Determine the (X, Y) coordinate at the center of the cell enclosing the given text.  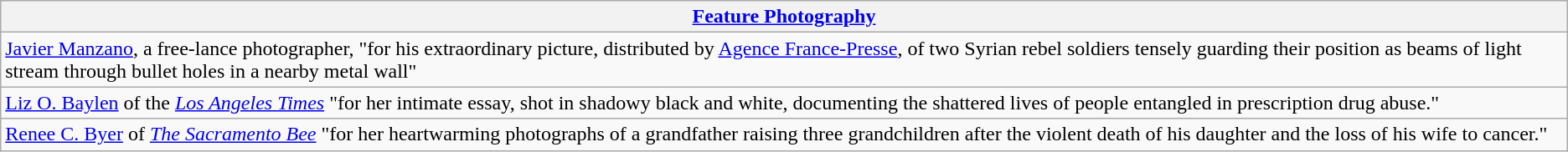
Feature Photography (784, 17)
